Scan for the cell matching the given text and deliver its (X, Y) coordinate at center. 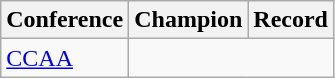
CCAA (65, 58)
Conference (65, 20)
Champion (188, 20)
Record (291, 20)
